Output the [x, y] coordinate of the center of the cell containing the given text.  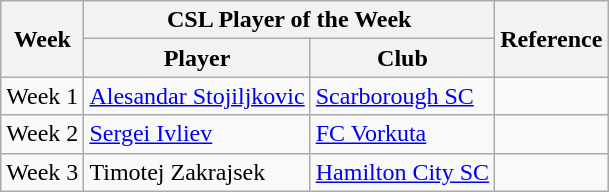
Timotej Zakrajsek [197, 172]
Sergei Ivliev [197, 134]
Hamilton City SC [402, 172]
Week 3 [42, 172]
FC Vorkuta [402, 134]
Player [197, 58]
Week [42, 39]
Week 2 [42, 134]
Alesandar Stojiljkovic [197, 96]
Scarborough SC [402, 96]
CSL Player of the Week [290, 20]
Club [402, 58]
Reference [552, 39]
Week 1 [42, 96]
